Return the [x, y] coordinate for the center point of the cell that contains the specified text.  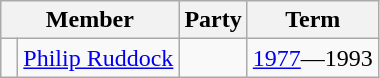
Term [312, 20]
Philip Ruddock [98, 58]
Party [213, 20]
1977—1993 [312, 58]
Member [90, 20]
